Search for the cell housing the specified text and yield its [x, y] center coordinate. 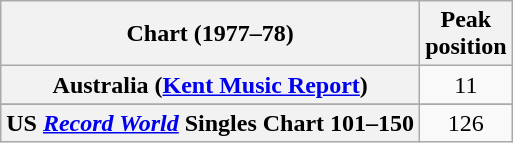
Chart (1977–78) [210, 34]
Australia (Kent Music Report) [210, 85]
US Record World Singles Chart 101–150 [210, 123]
11 [466, 85]
Peakposition [466, 34]
126 [466, 123]
